From the cell containing the given text, extract its center point as [X, Y] coordinate. 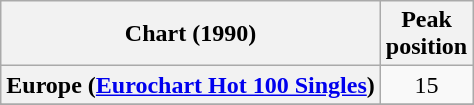
Chart (1990) [191, 34]
Peakposition [426, 34]
15 [426, 85]
Europe (Eurochart Hot 100 Singles) [191, 85]
